From the cell containing the given text, extract its center point as (X, Y) coordinate. 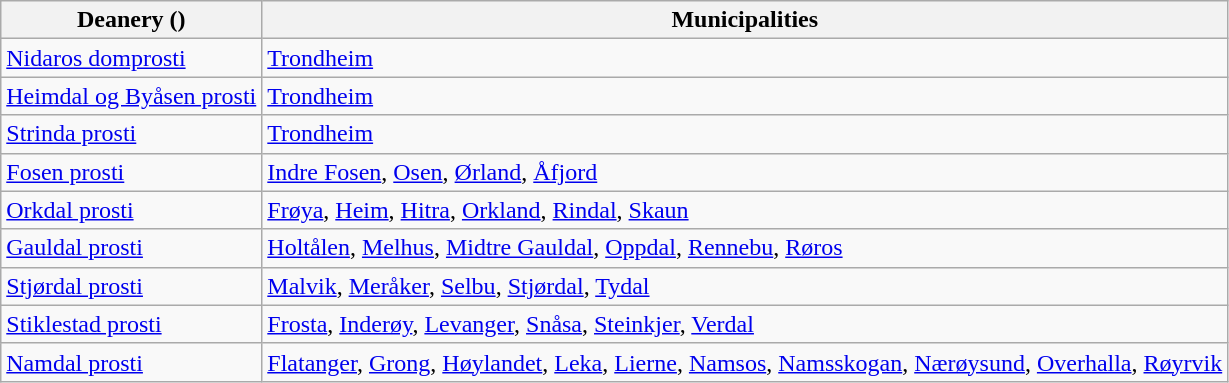
Frosta, Inderøy, Levanger, Snåsa, Steinkjer, Verdal (745, 324)
Frøya, Heim, Hitra, Orkland, Rindal, Skaun (745, 210)
Strinda prosti (132, 134)
Nidaros domprosti (132, 58)
Malvik, Meråker, Selbu, Stjørdal, Tydal (745, 286)
Deanery () (132, 20)
Municipalities (745, 20)
Indre Fosen, Osen, Ørland, Åfjord (745, 172)
Stjørdal prosti (132, 286)
Stiklestad prosti (132, 324)
Gauldal prosti (132, 248)
Orkdal prosti (132, 210)
Heimdal og Byåsen prosti (132, 96)
Namdal prosti (132, 362)
Fosen prosti (132, 172)
Flatanger, Grong, Høylandet, Leka, Lierne, Namsos, Namsskogan, Nærøysund, Overhalla, Røyrvik (745, 362)
Holtålen, Melhus, Midtre Gauldal, Oppdal, Rennebu, Røros (745, 248)
